Search for the cell housing the specified text and yield its [x, y] center coordinate. 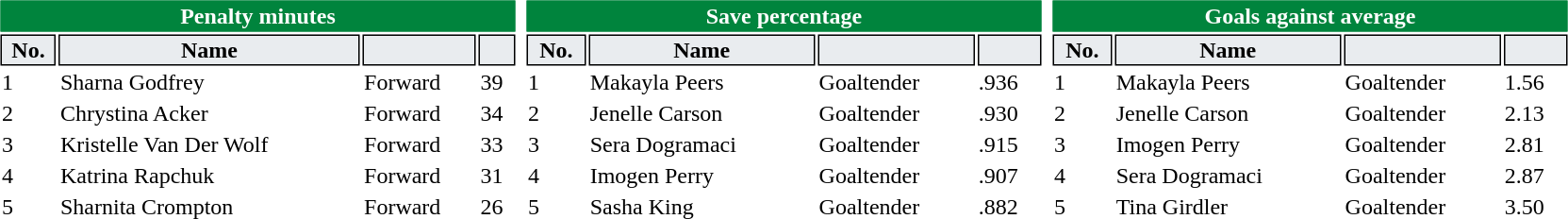
31 [498, 177]
Chrystina Acker [209, 114]
Goals against average [1310, 15]
33 [498, 144]
39 [498, 82]
1.56 [1535, 82]
Katrina Rapchuk [209, 177]
Kristelle Van Der Wolf [209, 144]
.915 [1009, 144]
Save percentage [784, 15]
.936 [1009, 82]
Sharna Godfrey [209, 82]
2.13 [1535, 114]
.907 [1009, 177]
34 [498, 114]
2.81 [1535, 144]
2.87 [1535, 177]
.930 [1009, 114]
Penalty minutes [257, 15]
